Extract the [X, Y] coordinate from the center of the cell holding the provided text.  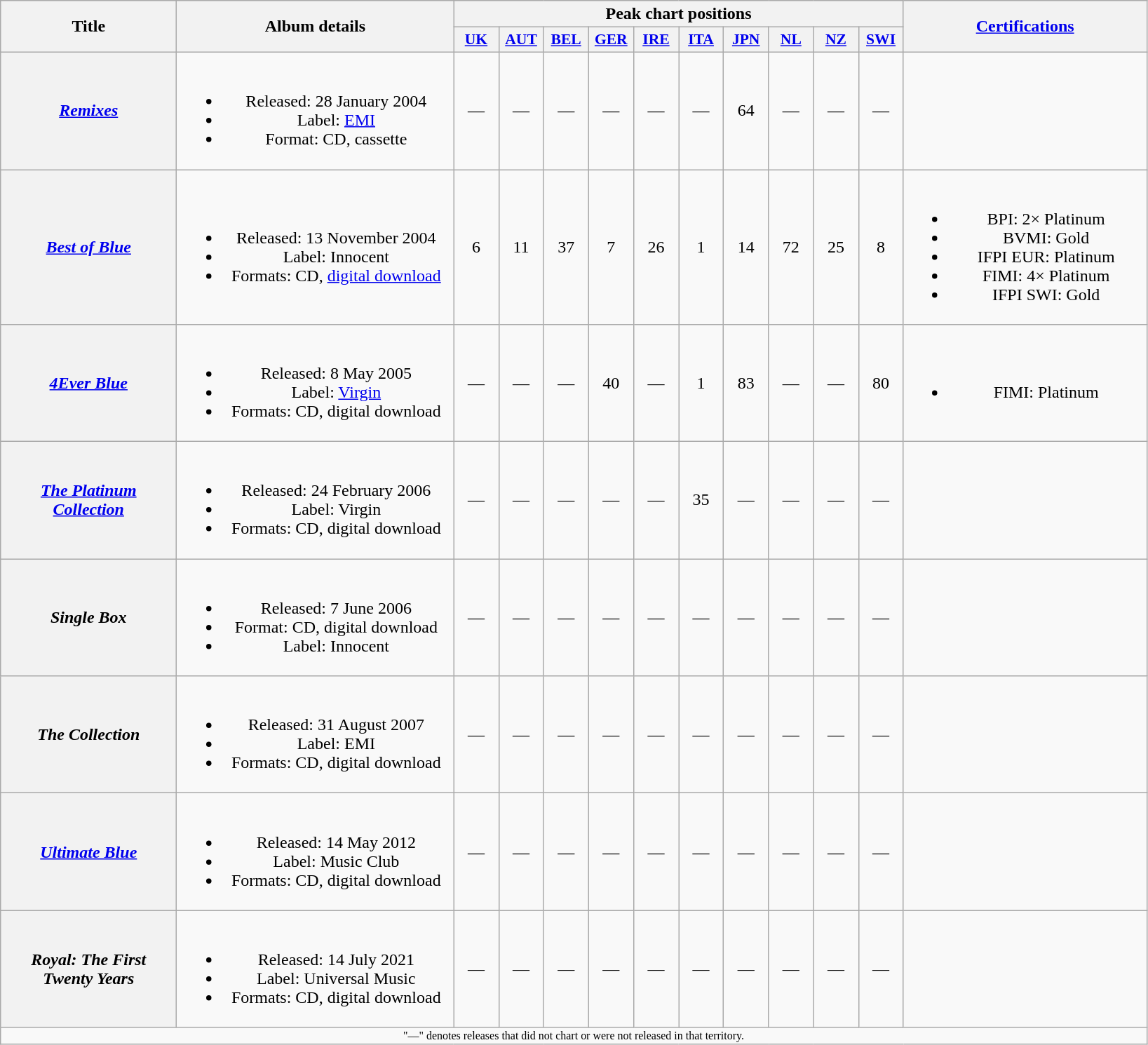
Released: 14 July 2021Label: Universal MusicFormats: CD, digital download [316, 969]
JPN [746, 40]
72 [791, 247]
Certifications [1025, 27]
26 [656, 247]
8 [881, 247]
7 [611, 247]
Released: 14 May 2012Label: Music ClubFormats: CD, digital download [316, 851]
NZ [836, 40]
25 [836, 247]
GER [611, 40]
Album details [316, 27]
AUT [521, 40]
NL [791, 40]
FIMI: Platinum [1025, 383]
UK [476, 40]
83 [746, 383]
Best of Blue [88, 247]
Title [88, 27]
IRE [656, 40]
Royal: The First Twenty Years [88, 969]
The Collection [88, 735]
4Ever Blue [88, 383]
Single Box [88, 617]
80 [881, 383]
BEL [566, 40]
Released: 28 January 2004Label: EMIFormat: CD, cassette [316, 111]
64 [746, 111]
40 [611, 383]
Released: 13 November 2004Label: InnocentFormats: CD, digital download [316, 247]
Released: 8 May 2005Label: VirginFormats: CD, digital download [316, 383]
35 [701, 501]
Released: 31 August 2007Label: EMIFormats: CD, digital download [316, 735]
ITA [701, 40]
Released: 24 February 2006Label: VirginFormats: CD, digital download [316, 501]
BPI: 2× PlatinumBVMI: GoldIFPI EUR: PlatinumFIMI: 4× PlatinumIFPI SWI: Gold [1025, 247]
11 [521, 247]
Ultimate Blue [88, 851]
"—" denotes releases that did not chart or were not released in that territory. [574, 1036]
Peak chart positions [679, 14]
Remixes [88, 111]
37 [566, 247]
14 [746, 247]
SWI [881, 40]
The Platinum Collection [88, 501]
Released: 7 June 2006Format: CD, digital downloadLabel: Innocent [316, 617]
6 [476, 247]
